Pinpoint the cell where the given text exists, returning its [X, Y] midpoint coordinate. 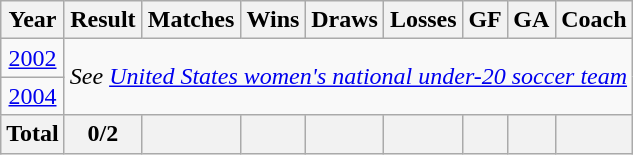
GA [532, 20]
2004 [33, 96]
Losses [424, 20]
Coach [594, 20]
Matches [192, 20]
2002 [33, 58]
Wins [272, 20]
Draws [344, 20]
GF [486, 20]
0/2 [102, 134]
Result [102, 20]
Total [33, 134]
Year [33, 20]
See United States women's national under-20 soccer team [348, 77]
